Output the (x, y) coordinate of the center of the cell containing the given text.  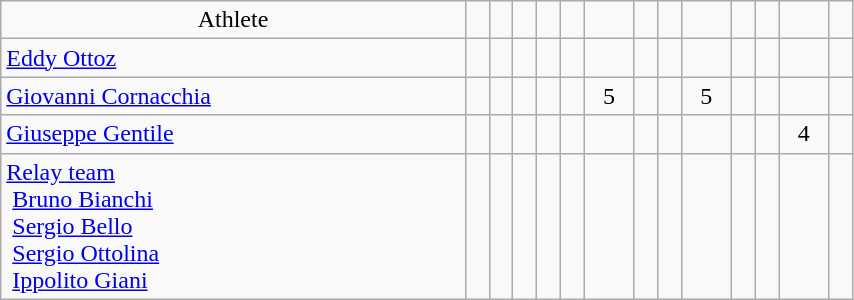
Relay team Bruno Bianchi Sergio Bello Sergio Ottolina Ippolito Giani (233, 226)
Giovanni Cornacchia (233, 96)
Athlete (233, 20)
Giuseppe Gentile (233, 134)
Eddy Ottoz (233, 58)
4 (804, 134)
